Identify which cell holds the provided text, then report its (X, Y) central coordinate. 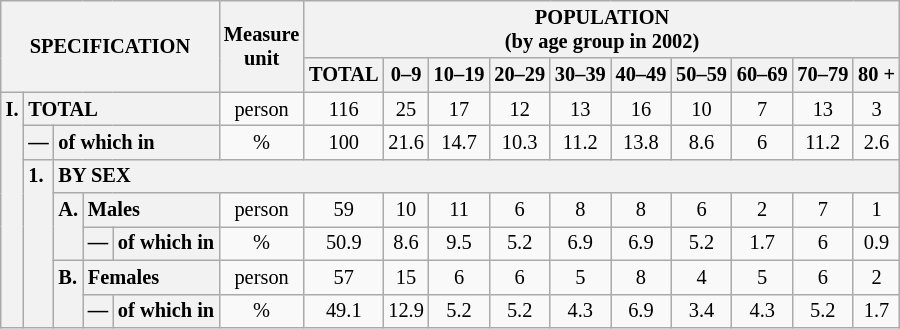
12.9 (406, 311)
3 (876, 109)
60–69 (762, 75)
50.9 (344, 243)
0.9 (876, 243)
10.3 (520, 142)
9.5 (460, 243)
2.6 (876, 142)
17 (460, 109)
49.1 (344, 311)
3.4 (702, 311)
11 (460, 210)
1. (38, 243)
14.7 (460, 142)
21.6 (406, 142)
30–39 (580, 75)
15 (406, 277)
POPULATION (by age group in 2002) (602, 29)
13.8 (642, 142)
A. (68, 226)
116 (344, 109)
SPECIFICATION (110, 46)
0–9 (406, 75)
10–19 (460, 75)
16 (642, 109)
40–49 (642, 75)
57 (344, 277)
BY SEX (477, 176)
I. (12, 210)
B. (68, 294)
70–79 (824, 75)
59 (344, 210)
Females (151, 277)
4 (702, 277)
100 (344, 142)
80 + (876, 75)
12 (520, 109)
20–29 (520, 75)
25 (406, 109)
Measure unit (262, 46)
1 (876, 210)
50–59 (702, 75)
Males (151, 210)
